Search for the cell housing the specified text and yield its [X, Y] center coordinate. 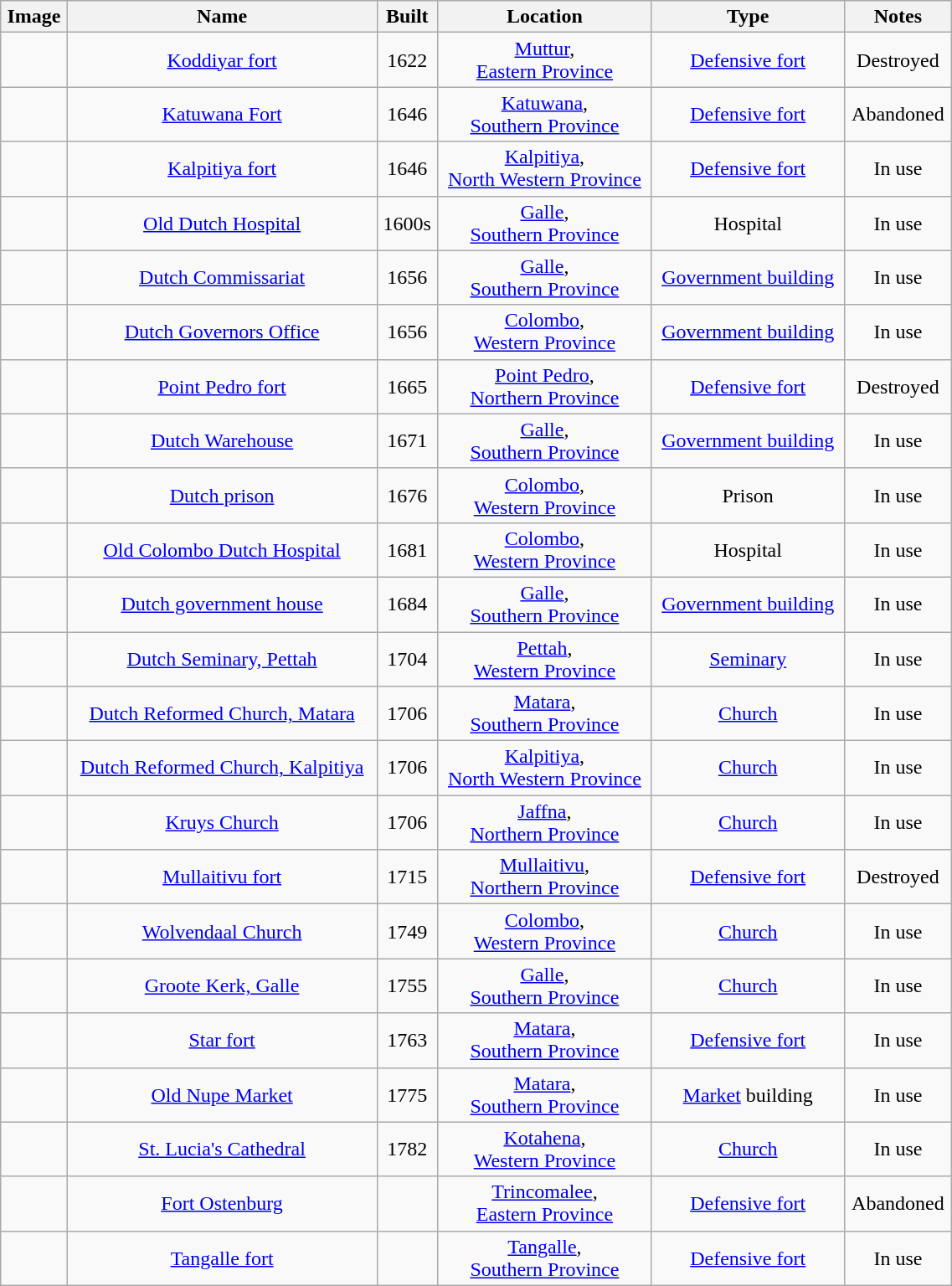
Old Nupe Market [222, 1095]
1665 [407, 387]
Dutch Warehouse [222, 440]
1684 [407, 604]
Wolvendaal Church [222, 931]
Kalpitiya fort [222, 169]
Pettah,Western Province [544, 658]
1671 [407, 440]
Dutch prison [222, 496]
1763 [407, 1040]
Old Dutch Hospital [222, 223]
St. Lucia's Cathedral [222, 1149]
Kruys Church [222, 822]
1749 [407, 931]
1782 [407, 1149]
Dutch Reformed Church, Kalpitiya [222, 769]
Image [33, 17]
Mullaitivu,Northern Province [544, 877]
Dutch Reformed Church, Matara [222, 713]
Point Pedro fort [222, 387]
Dutch Seminary, Pettah [222, 658]
1622 [407, 60]
Dutch Commissariat [222, 278]
Tangalle,Southern Province [544, 1258]
Prison [748, 496]
Type [748, 17]
Tangalle fort [222, 1258]
Groote Kerk, Galle [222, 986]
Jaffna,Northern Province [544, 822]
Notes [898, 17]
1775 [407, 1095]
Built [407, 17]
Kotahena,Western Province [544, 1149]
1600s [407, 223]
1676 [407, 496]
Trincomalee,Eastern Province [544, 1204]
Name [222, 17]
Location [544, 17]
1715 [407, 877]
Muttur,Eastern Province [544, 60]
Mullaitivu fort [222, 877]
Old Colombo Dutch Hospital [222, 549]
1755 [407, 986]
Market building [748, 1095]
Star fort [222, 1040]
Point Pedro,Northern Province [544, 387]
Katuwana,Southern Province [544, 114]
Katuwana Fort [222, 114]
Fort Ostenburg [222, 1204]
Seminary [748, 658]
Dutch government house [222, 604]
1681 [407, 549]
Dutch Governors Office [222, 332]
Koddiyar fort [222, 60]
1704 [407, 658]
